Provide the (x, y) coordinate of the cell's center where the given text is located.  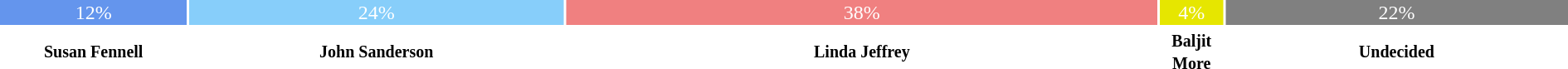
24% (377, 12)
12% (93, 12)
4% (1191, 12)
38% (862, 12)
22% (1397, 12)
